Extract the (x, y) coordinate from the center of the cell holding the provided text.  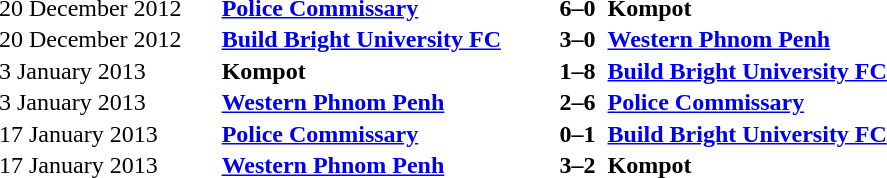
Kompot (388, 71)
Build Bright University FC (388, 39)
0–1 (581, 134)
3–0 (581, 39)
Western Phnom Penh (388, 103)
Police Commissary (388, 134)
2–6 (581, 103)
1–8 (581, 71)
